Locate the cell with the specified text and output its [x, y] center coordinate. 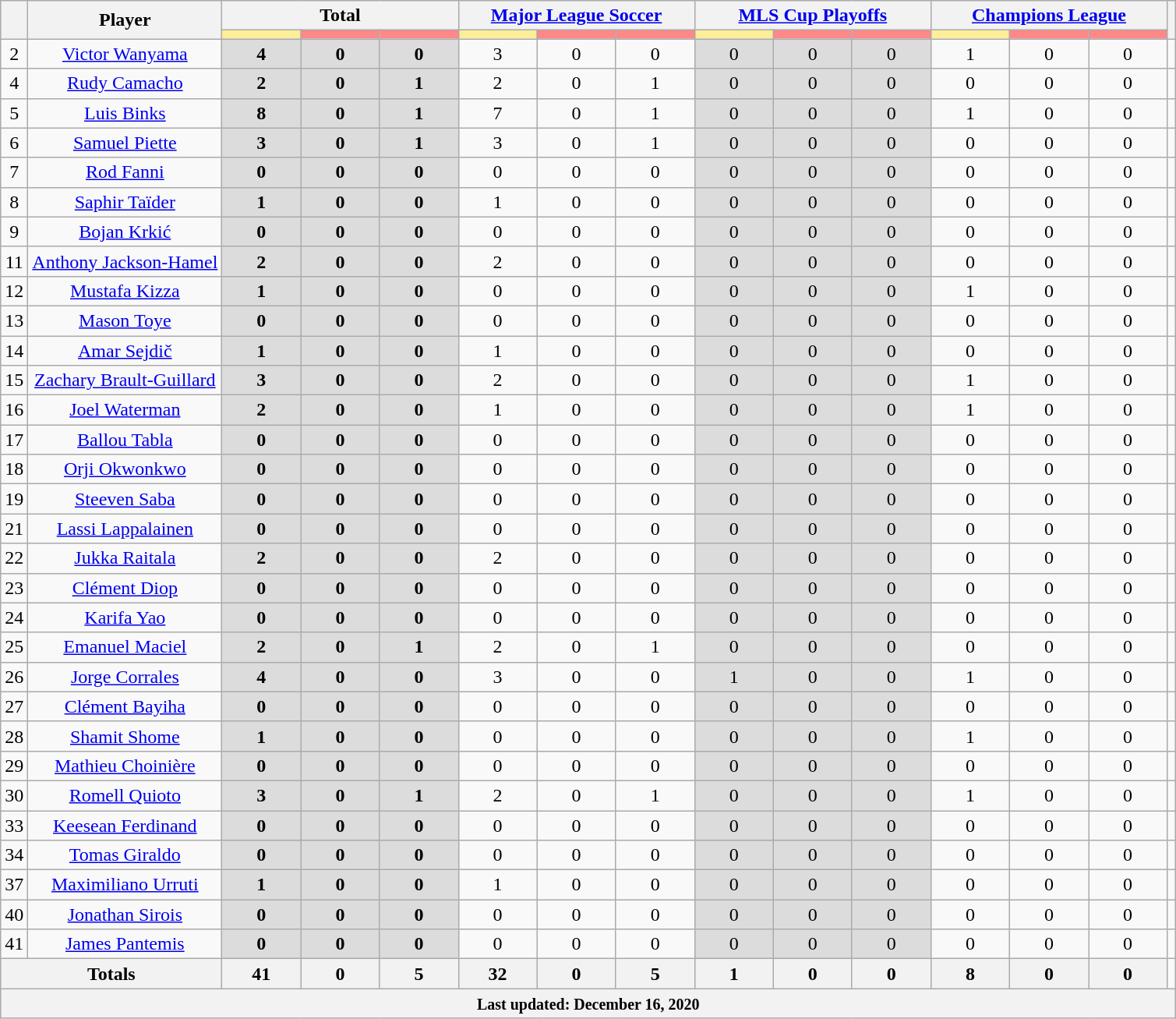
26 [14, 677]
28 [14, 736]
30 [14, 795]
9 [14, 232]
Totals [111, 974]
Victor Wanyama [125, 54]
34 [14, 855]
18 [14, 469]
Romell Quioto [125, 795]
Jorge Corrales [125, 677]
Lassi Lappalainen [125, 529]
Karifa Yao [125, 617]
40 [14, 915]
Mason Toye [125, 320]
Clément Diop [125, 588]
MLS Cup Playoffs [812, 16]
22 [14, 558]
Anthony Jackson-Hamel [125, 261]
Last updated: December 16, 2020 [588, 1003]
17 [14, 440]
Keesean Ferdinand [125, 826]
Orji Okwonkwo [125, 469]
Clément Bayiha [125, 706]
23 [14, 588]
16 [14, 410]
Jonathan Sirois [125, 915]
Emanuel Maciel [125, 647]
Mathieu Choinière [125, 766]
29 [14, 766]
Rudy Camacho [125, 83]
24 [14, 617]
Steeven Saba [125, 499]
Bojan Krkić [125, 232]
Jukka Raitala [125, 558]
Rod Fanni [125, 172]
Amar Sejdič [125, 350]
Champions League [1049, 16]
Major League Soccer [577, 16]
James Pantemis [125, 944]
Mustafa Kizza [125, 291]
14 [14, 350]
37 [14, 885]
Shamit Shome [125, 736]
11 [14, 261]
Samuel Piette [125, 143]
6 [14, 143]
33 [14, 826]
15 [14, 380]
Player [125, 20]
21 [14, 529]
Joel Waterman [125, 410]
Total [340, 16]
19 [14, 499]
Ballou Tabla [125, 440]
Luis Binks [125, 113]
12 [14, 291]
Saphir Taïder [125, 202]
32 [497, 974]
27 [14, 706]
Tomas Giraldo [125, 855]
Zachary Brault-Guillard [125, 380]
25 [14, 647]
13 [14, 320]
Maximiliano Urruti [125, 885]
